Return the [x, y] coordinate for the center point of the cell that contains the specified text.  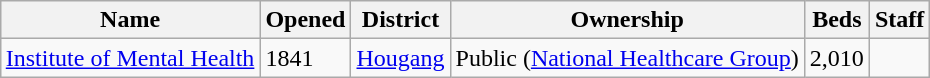
Public (National Healthcare Group) [627, 58]
Ownership [627, 20]
2,010 [836, 58]
Institute of Mental Health [130, 58]
Opened [306, 20]
Hougang [400, 58]
Staff [899, 20]
1841 [306, 58]
District [400, 20]
Name [130, 20]
Beds [836, 20]
